Search for the cell housing the specified text and yield its (X, Y) center coordinate. 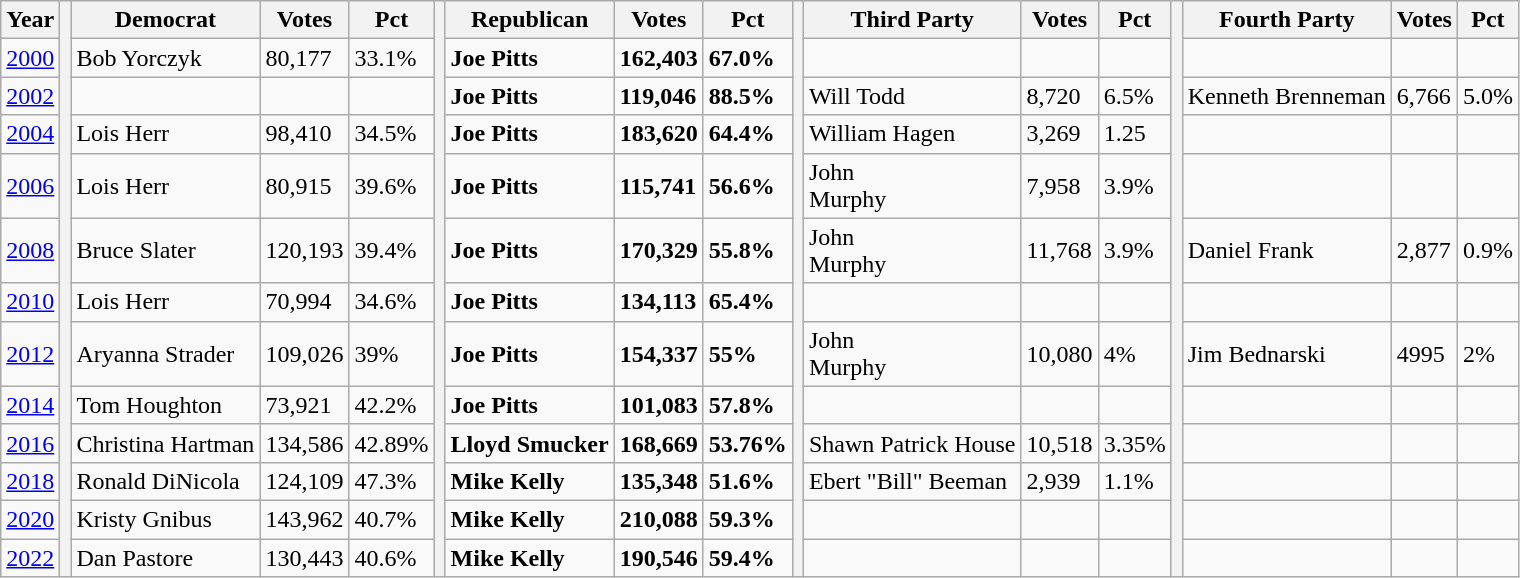
135,348 (658, 481)
3.35% (1134, 443)
2016 (30, 443)
120,193 (304, 250)
124,109 (304, 481)
34.5% (392, 134)
Christina Hartman (166, 443)
59.4% (748, 557)
59.3% (748, 519)
Ronald DiNicola (166, 481)
183,620 (658, 134)
10,080 (1060, 354)
7,958 (1060, 186)
2014 (30, 405)
98,410 (304, 134)
2012 (30, 354)
56.6% (748, 186)
101,083 (658, 405)
Dan Pastore (166, 557)
6,766 (1424, 96)
170,329 (658, 250)
55% (748, 354)
Jim Bednarski (1286, 354)
39% (392, 354)
168,669 (658, 443)
William Hagen (912, 134)
65.4% (748, 302)
40.6% (392, 557)
33.1% (392, 58)
88.5% (748, 96)
67.0% (748, 58)
4995 (1424, 354)
119,046 (658, 96)
2% (1488, 354)
5.0% (1488, 96)
8,720 (1060, 96)
11,768 (1060, 250)
55.8% (748, 250)
Lloyd Smucker (530, 443)
51.6% (748, 481)
70,994 (304, 302)
2000 (30, 58)
2002 (30, 96)
Year (30, 20)
2,939 (1060, 481)
Democrat (166, 20)
42.2% (392, 405)
2022 (30, 557)
4% (1134, 354)
40.7% (392, 519)
Fourth Party (1286, 20)
2010 (30, 302)
109,026 (304, 354)
47.3% (392, 481)
Tom Houghton (166, 405)
Aryanna Strader (166, 354)
134,113 (658, 302)
Shawn Patrick House (912, 443)
80,915 (304, 186)
143,962 (304, 519)
2020 (30, 519)
1.1% (1134, 481)
10,518 (1060, 443)
3,269 (1060, 134)
64.4% (748, 134)
2018 (30, 481)
2004 (30, 134)
2008 (30, 250)
6.5% (1134, 96)
34.6% (392, 302)
Kenneth Brenneman (1286, 96)
115,741 (658, 186)
Ebert "Bill" Beeman (912, 481)
53.76% (748, 443)
0.9% (1488, 250)
Bob Yorczyk (166, 58)
Republican (530, 20)
2006 (30, 186)
210,088 (658, 519)
134,586 (304, 443)
162,403 (658, 58)
42.89% (392, 443)
Daniel Frank (1286, 250)
Third Party (912, 20)
1.25 (1134, 134)
Bruce Slater (166, 250)
130,443 (304, 557)
39.6% (392, 186)
39.4% (392, 250)
Will Todd (912, 96)
Kristy Gnibus (166, 519)
2,877 (1424, 250)
73,921 (304, 405)
57.8% (748, 405)
190,546 (658, 557)
80,177 (304, 58)
154,337 (658, 354)
